Locate the cell with the specified text and output its [X, Y] center coordinate. 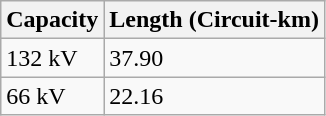
Capacity [52, 20]
66 kV [52, 96]
Length (Circuit-km) [214, 20]
37.90 [214, 58]
132 kV [52, 58]
22.16 [214, 96]
